Provide the [x, y] coordinate of the cell's center where the given text is located.  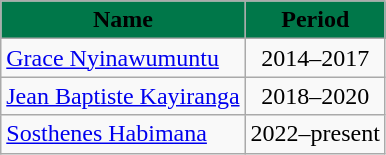
Grace Nyinawumuntu [123, 58]
Period [315, 20]
Name [123, 20]
Jean Baptiste Kayiranga [123, 96]
2022–present [315, 134]
2018–2020 [315, 96]
2014–2017 [315, 58]
Sosthenes Habimana [123, 134]
